Find where the given text appears and provide that cell's center as [x, y] coordinate. 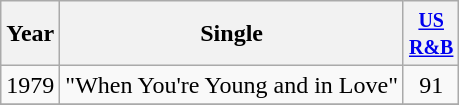
1979 [30, 85]
Single [232, 34]
"When You're Young and in Love" [232, 85]
USR&B [431, 34]
91 [431, 85]
Year [30, 34]
